Return the (x, y) coordinate for the center point of the cell that contains the specified text.  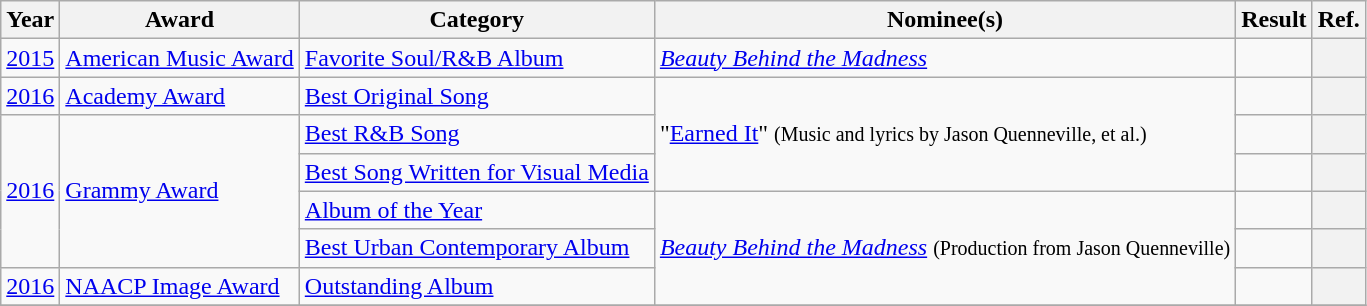
Best Urban Contemporary Album (476, 248)
Best Song Written for Visual Media (476, 172)
Nominee(s) (944, 20)
Year (30, 20)
Academy Award (180, 96)
NAACP Image Award (180, 286)
American Music Award (180, 58)
Ref. (1338, 20)
"Earned It" (Music and lyrics by Jason Quenneville, et al.) (944, 134)
Best R&B Song (476, 134)
Grammy Award (180, 191)
Beauty Behind the Madness (Production from Jason Quenneville) (944, 248)
Beauty Behind the Madness (944, 58)
2015 (30, 58)
Favorite Soul/R&B Album (476, 58)
Outstanding Album (476, 286)
Best Original Song (476, 96)
Album of the Year (476, 210)
Category (476, 20)
Award (180, 20)
Result (1274, 20)
